Determine the [x, y] coordinate at the center of the cell enclosing the given text.  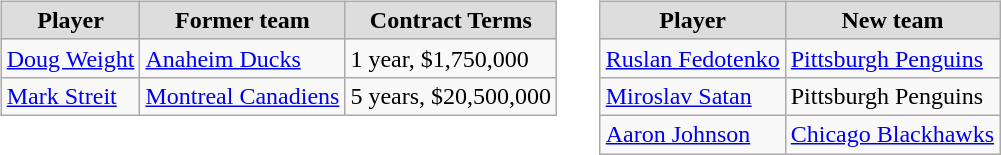
Mark Streit [70, 96]
Chicago Blackhawks [892, 134]
Montreal Canadiens [242, 96]
Former team [242, 20]
New team [892, 20]
Doug Weight [70, 58]
Contract Terms [451, 20]
Ruslan Fedotenko [692, 58]
Aaron Johnson [692, 134]
5 years, $20,500,000 [451, 96]
1 year, $1,750,000 [451, 58]
Miroslav Satan [692, 96]
Anaheim Ducks [242, 58]
